From the cell containing the given text, extract its center point as (x, y) coordinate. 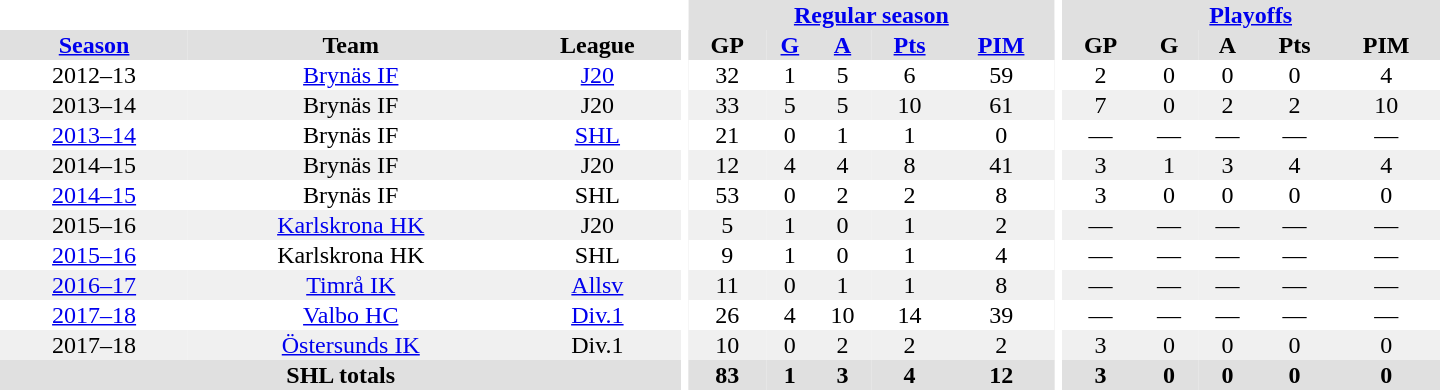
61 (1000, 105)
SHL totals (340, 375)
2012–13 (94, 75)
Regular season (872, 15)
Season (94, 45)
11 (728, 285)
32 (728, 75)
League (597, 45)
14 (910, 315)
39 (1000, 315)
Playoffs (1250, 15)
41 (1000, 165)
53 (728, 195)
83 (728, 375)
Team (350, 45)
Allsv (597, 285)
7 (1100, 105)
59 (1000, 75)
21 (728, 135)
26 (728, 315)
Östersunds IK (350, 345)
Valbo HC (350, 315)
33 (728, 105)
Timrå IK (350, 285)
6 (910, 75)
9 (728, 255)
2016–17 (94, 285)
